From the cell containing the given text, extract its center point as [x, y] coordinate. 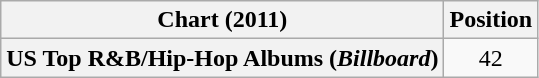
Chart (2011) [222, 20]
Position [491, 20]
42 [491, 58]
US Top R&B/Hip-Hop Albums (Billboard) [222, 58]
